From the cell containing the given text, extract its center point as [x, y] coordinate. 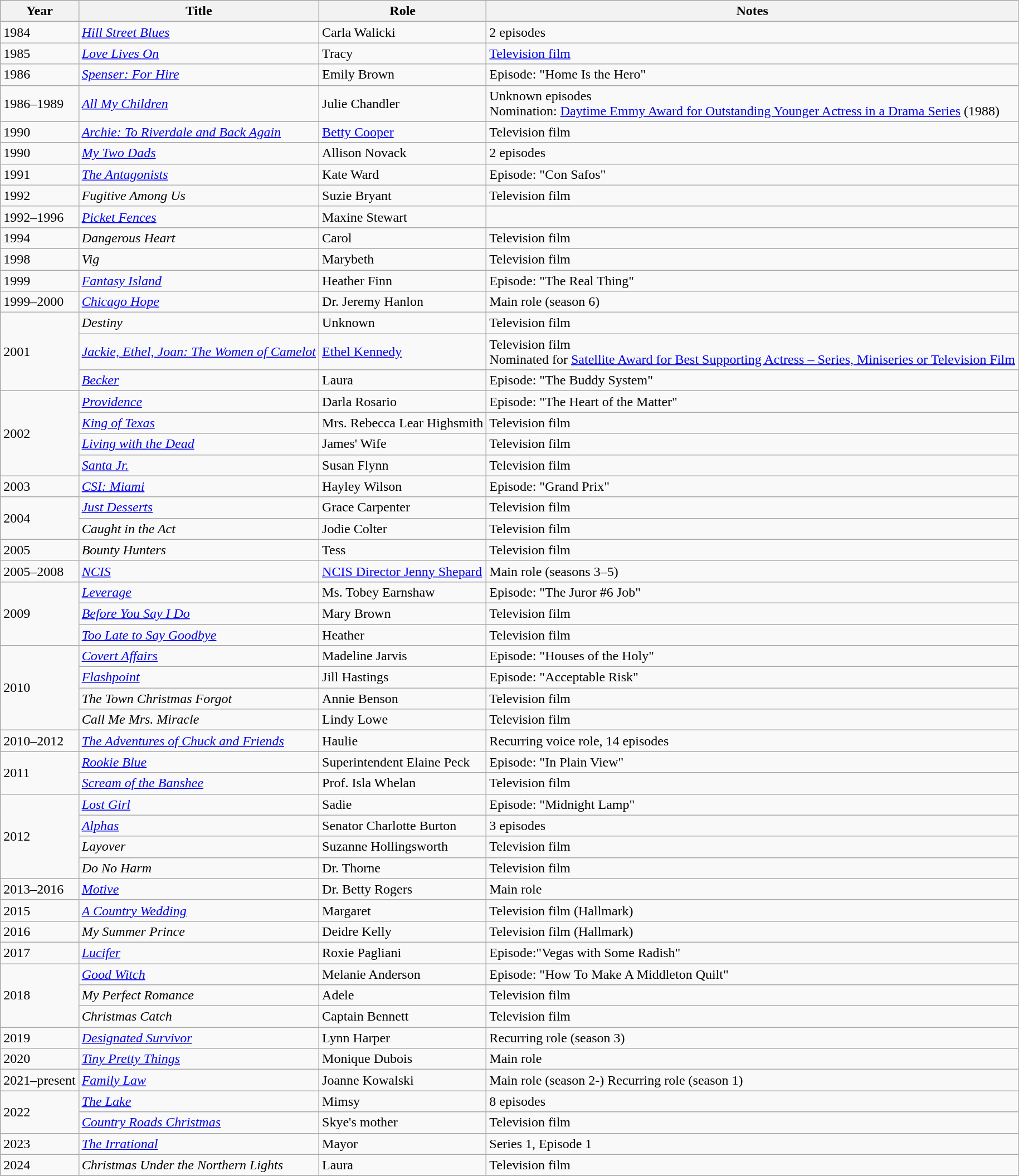
2005 [40, 550]
Santa Jr. [198, 465]
CSI: Miami [198, 486]
Mrs. Rebecca Lear Highsmith [403, 423]
Rookie Blue [198, 762]
2012 [40, 836]
Lost Girl [198, 804]
Adele [403, 996]
2005–2008 [40, 571]
2001 [40, 352]
James' Wife [403, 444]
Episode: "Con Safos" [752, 174]
Destiny [198, 323]
Series 1, Episode 1 [752, 1144]
A Country Wedding [198, 910]
The Antagonists [198, 174]
2010–2012 [40, 741]
2015 [40, 910]
Unknown episodesNomination: Daytime Emmy Award for Outstanding Younger Actress in a Drama Series (1988) [752, 104]
2020 [40, 1059]
Tiny Pretty Things [198, 1059]
Chicago Hope [198, 302]
Main role (season 6) [752, 302]
Monique Dubois [403, 1059]
Heather Finn [403, 280]
Joanne Kowalski [403, 1080]
Vig [198, 259]
Jodie Colter [403, 529]
2004 [40, 518]
Fantasy Island [198, 280]
Layover [198, 847]
Julie Chandler [403, 104]
Captain Bennett [403, 1017]
2024 [40, 1165]
Leverage [198, 592]
All My Children [198, 104]
Emily Brown [403, 75]
Episode:"Vegas with Some Radish" [752, 953]
Superintendent Elaine Peck [403, 762]
Episode: "The Buddy System" [752, 380]
Recurring role (season 3) [752, 1038]
Skye's mother [403, 1123]
Hill Street Blues [198, 32]
Episode: "Acceptable Risk" [752, 677]
Episode: "Grand Prix" [752, 486]
Mimsy [403, 1101]
The Adventures of Chuck and Friends [198, 741]
Good Witch [198, 974]
Archie: To Riverdale and Back Again [198, 132]
Call Me Mrs. Miracle [198, 720]
Roxie Pagliani [403, 953]
Spenser: For Hire [198, 75]
Main role (season 2-) Recurring role (season 1) [752, 1080]
The Lake [198, 1101]
Darla Rosario [403, 402]
Country Roads Christmas [198, 1123]
Role [403, 11]
1994 [40, 238]
Tracy [403, 53]
Tess [403, 550]
Episode: "Midnight Lamp" [752, 804]
Flashpoint [198, 677]
Susan Flynn [403, 465]
3 episodes [752, 826]
Mary Brown [403, 613]
My Perfect Romance [198, 996]
Mayor [403, 1144]
The Irrational [198, 1144]
Scream of the Banshee [198, 783]
Lindy Lowe [403, 720]
Maxine Stewart [403, 217]
Margaret [403, 910]
2003 [40, 486]
Dangerous Heart [198, 238]
Before You Say I Do [198, 613]
Dr. Jeremy Hanlon [403, 302]
Title [198, 11]
Annie Benson [403, 699]
2010 [40, 688]
Melanie Anderson [403, 974]
Unknown [403, 323]
1986 [40, 75]
The Town Christmas Forgot [198, 699]
2009 [40, 613]
Suzanne Hollingsworth [403, 847]
Ethel Kennedy [403, 352]
Notes [752, 11]
Carla Walicki [403, 32]
Ms. Tobey Earnshaw [403, 592]
Do No Harm [198, 868]
1986–1989 [40, 104]
Christmas Under the Northern Lights [198, 1165]
Picket Fences [198, 217]
2018 [40, 996]
1992–1996 [40, 217]
Episode: "The Real Thing" [752, 280]
Lynn Harper [403, 1038]
2022 [40, 1112]
1992 [40, 196]
Alphas [198, 826]
Prof. Isla Whelan [403, 783]
Jackie, Ethel, Joan: The Women of Camelot [198, 352]
Senator Charlotte Burton [403, 826]
2023 [40, 1144]
Grace Carpenter [403, 508]
Episode: "Home Is the Hero" [752, 75]
Too Late to Say Goodbye [198, 635]
Carol [403, 238]
1998 [40, 259]
Motive [198, 889]
Main role (seasons 3–5) [752, 571]
2011 [40, 773]
Dr. Betty Rogers [403, 889]
2002 [40, 433]
Episode: "How To Make A Middleton Quilt" [752, 974]
NCIS [198, 571]
Episode: "The Juror #6 Job" [752, 592]
1984 [40, 32]
1985 [40, 53]
Living with the Dead [198, 444]
Dr. Thorne [403, 868]
2017 [40, 953]
Caught in the Act [198, 529]
Kate Ward [403, 174]
Hayley Wilson [403, 486]
Television filmNominated for Satellite Award for Best Supporting Actress – Series, Miniseries or Television Film [752, 352]
Becker [198, 380]
Deidre Kelly [403, 931]
Family Law [198, 1080]
Christmas Catch [198, 1017]
Episode: "Houses of the Holy" [752, 656]
Suzie Bryant [403, 196]
Sadie [403, 804]
Marybeth [403, 259]
1999 [40, 280]
Episode: "The Heart of the Matter" [752, 402]
Episode: "In Plain View" [752, 762]
Allison Novack [403, 153]
1991 [40, 174]
Betty Cooper [403, 132]
NCIS Director Jenny Shepard [403, 571]
Designated Survivor [198, 1038]
8 episodes [752, 1101]
My Summer Prince [198, 931]
Providence [198, 402]
Haulie [403, 741]
2019 [40, 1038]
Covert Affairs [198, 656]
2021–present [40, 1080]
Bounty Hunters [198, 550]
Madeline Jarvis [403, 656]
2016 [40, 931]
2013–2016 [40, 889]
Heather [403, 635]
Love Lives On [198, 53]
Year [40, 11]
Jill Hastings [403, 677]
Just Desserts [198, 508]
Lucifer [198, 953]
Fugitive Among Us [198, 196]
1999–2000 [40, 302]
My Two Dads [198, 153]
King of Texas [198, 423]
Recurring voice role, 14 episodes [752, 741]
